Extract the (X, Y) coordinate from the center of the cell holding the provided text.  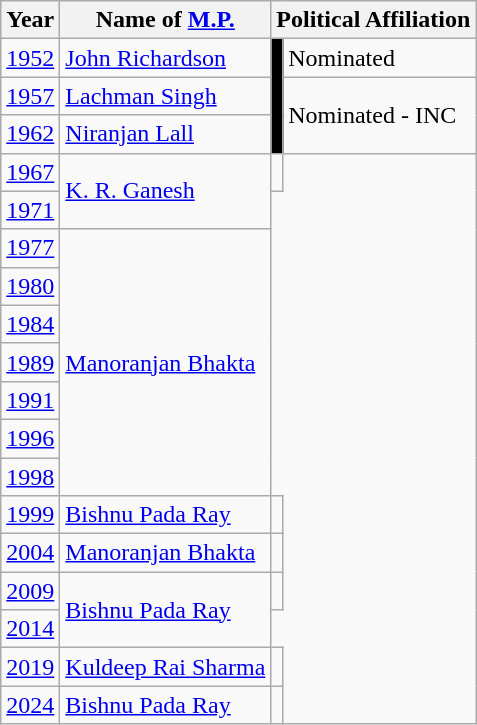
Year (30, 20)
1952 (30, 58)
Niranjan Lall (166, 134)
1967 (30, 172)
1996 (30, 438)
Lachman Singh (166, 96)
Political Affiliation (374, 20)
1989 (30, 362)
1962 (30, 134)
Kuldeep Rai Sharma (166, 667)
2004 (30, 553)
1991 (30, 400)
1957 (30, 96)
1971 (30, 210)
Name of M.P. (166, 20)
John Richardson (166, 58)
1980 (30, 286)
1984 (30, 324)
1998 (30, 477)
Nominated - INC (380, 115)
Nominated (380, 58)
2014 (30, 629)
1999 (30, 515)
2019 (30, 667)
2009 (30, 591)
2024 (30, 705)
1977 (30, 248)
K. R. Ganesh (166, 191)
